Extract the [x, y] coordinate from the center of the cell holding the provided text.  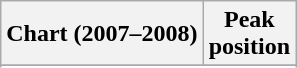
Peakposition [249, 34]
Chart (2007–2008) [102, 34]
